Detect which cell encompasses the target text, then output its (X, Y) center coordinate. 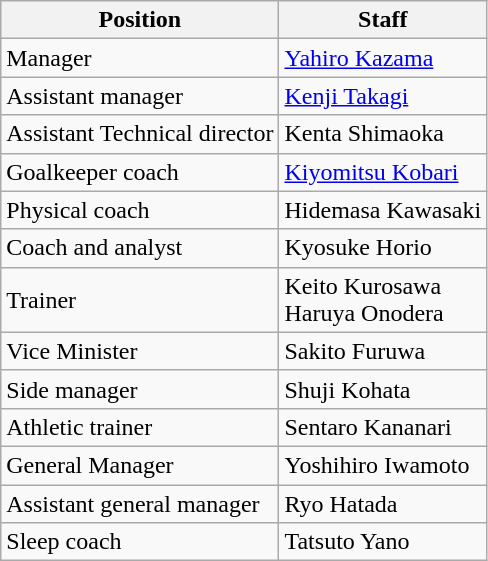
Yahiro Kazama (383, 58)
Staff (383, 20)
Vice Minister (140, 351)
Hidemasa Kawasaki (383, 210)
Trainer (140, 300)
Physical coach (140, 210)
Shuji Kohata (383, 389)
Position (140, 20)
Assistant Technical director (140, 134)
Sleep coach (140, 542)
Side manager (140, 389)
Manager (140, 58)
Ryo Hatada (383, 503)
Kenta Shimaoka (383, 134)
Tatsuto Yano (383, 542)
Kiyomitsu Kobari (383, 172)
Yoshihiro Iwamoto (383, 465)
Coach and analyst (140, 248)
Kenji Takagi (383, 96)
Goalkeeper coach (140, 172)
Athletic trainer (140, 427)
Assistant general manager (140, 503)
Kyosuke Horio (383, 248)
Keito Kurosawa Haruya Onodera (383, 300)
General Manager (140, 465)
Sentaro Kananari (383, 427)
Sakito Furuwa (383, 351)
Assistant manager (140, 96)
